Pinpoint the cell where the given text exists, returning its [X, Y] midpoint coordinate. 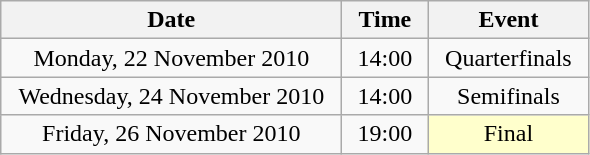
Friday, 26 November 2010 [172, 134]
19:00 [385, 134]
Monday, 22 November 2010 [172, 58]
Event [508, 20]
Quarterfinals [508, 58]
Date [172, 20]
Semifinals [508, 96]
Final [508, 134]
Wednesday, 24 November 2010 [172, 96]
Time [385, 20]
